Extract the (x, y) coordinate from the center of the cell holding the provided text.  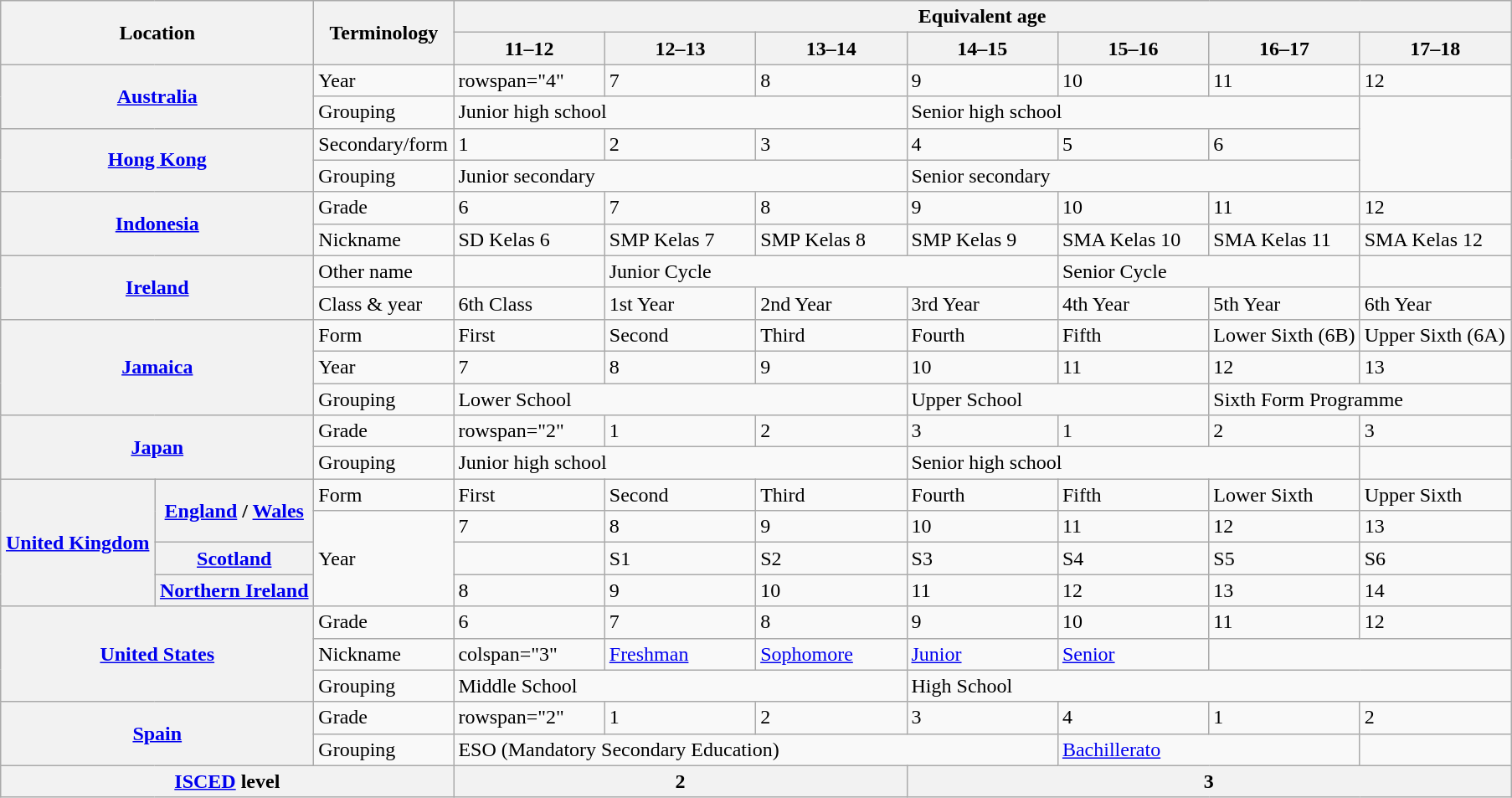
S6 (1435, 559)
Middle School (680, 686)
SD Kelas 6 (529, 239)
Indonesia (157, 224)
Scotland (234, 559)
Sophomore (831, 654)
13–14 (831, 49)
Spain (157, 734)
Japan (157, 447)
Location (157, 33)
6th Year (1435, 303)
rowspan="4" (529, 80)
SMP Kelas 8 (831, 239)
Senior secondary (1134, 176)
17–18 (1435, 49)
6th Class (529, 303)
Senior (1133, 654)
Lower Sixth (1284, 495)
15–16 (1133, 49)
Northern Ireland (234, 590)
11–12 (529, 49)
Equivalent age (983, 17)
5th Year (1284, 303)
Bachillerato (1209, 749)
Junior secondary (680, 176)
Lower School (680, 399)
High School (1209, 686)
ESO (Mandatory Secondary Education) (756, 749)
Senior Cycle (1209, 271)
United States (157, 654)
Hong Kong (157, 160)
Other name (383, 271)
Lower Sixth (6B) (1284, 335)
Junior (982, 654)
Junior Cycle (831, 271)
S4 (1133, 559)
Upper School (1058, 399)
SMA Kelas 10 (1133, 239)
colspan="3" (529, 654)
Australia (157, 96)
United Kingdom (78, 543)
1st Year (680, 303)
Secondary/form (383, 144)
3rd Year (982, 303)
SMA Kelas 11 (1284, 239)
Terminology (383, 33)
14 (1435, 590)
SMP Kelas 9 (982, 239)
S5 (1284, 559)
2nd Year (831, 303)
S1 (680, 559)
England / Wales (234, 511)
4th Year (1133, 303)
16–17 (1284, 49)
S2 (831, 559)
Ireland (157, 287)
Class & year (383, 303)
12–13 (680, 49)
Sixth Form Programme (1360, 399)
S3 (982, 559)
ISCED level (228, 781)
Jamaica (157, 367)
Upper Sixth (1435, 495)
14–15 (982, 49)
SMP Kelas 7 (680, 239)
5 (1133, 144)
Upper Sixth (6A) (1435, 335)
Freshman (680, 654)
SMA Kelas 12 (1435, 239)
